Search for the cell housing the specified text and yield its (X, Y) center coordinate. 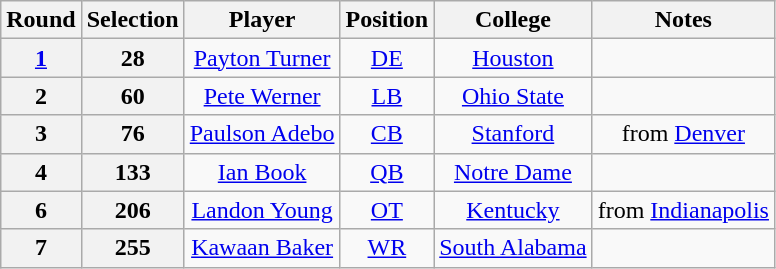
133 (132, 172)
Kentucky (513, 210)
QB (387, 172)
South Alabama (513, 248)
Ohio State (513, 96)
6 (41, 210)
Houston (513, 58)
Ian Book (262, 172)
28 (132, 58)
7 (41, 248)
206 (132, 210)
WR (387, 248)
Round (41, 20)
Stanford (513, 134)
Notre Dame (513, 172)
Position (387, 20)
College (513, 20)
60 (132, 96)
Notes (683, 20)
4 (41, 172)
255 (132, 248)
1 (41, 58)
Player (262, 20)
DE (387, 58)
3 (41, 134)
2 (41, 96)
Paulson Adebo (262, 134)
Landon Young (262, 210)
LB (387, 96)
from Indianapolis (683, 210)
76 (132, 134)
Payton Turner (262, 58)
from Denver (683, 134)
Pete Werner (262, 96)
OT (387, 210)
Kawaan Baker (262, 248)
CB (387, 134)
Selection (132, 20)
